Return (X, Y) of the center of cell containing provided text 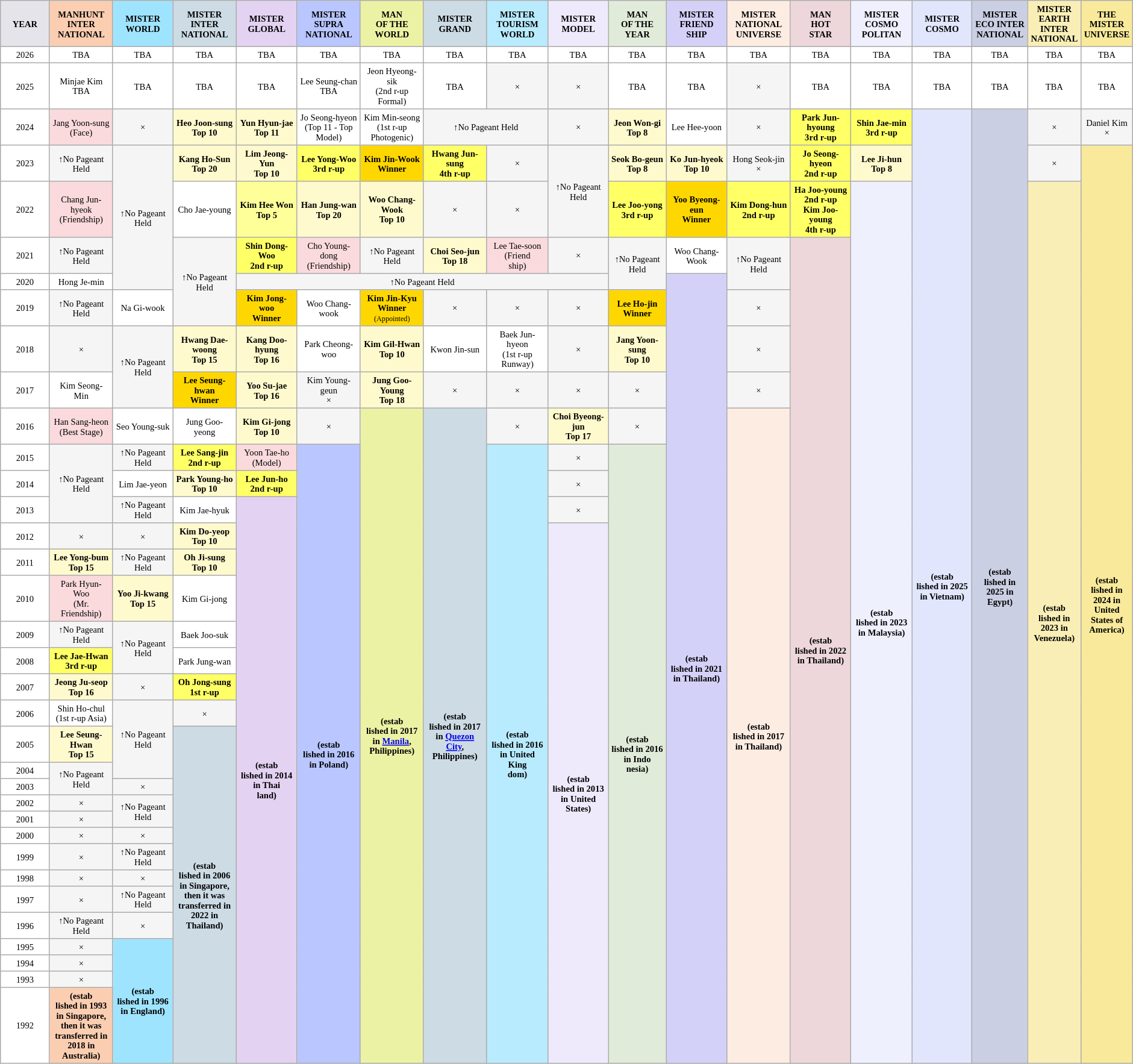
(established in 1993 in Singapore, then it was transferred in 2018 in Australia) (81, 1025)
Kim Seong-Min (81, 390)
Shin Jae-min3rd r-up (882, 127)
(established in 2023 in Venezuela) (1054, 622)
(established in 2014 in Thailand) (266, 780)
2004 (25, 770)
2023 (25, 163)
1997 (25, 900)
Yoo Su-jaeTop 16 (266, 390)
Kim Min-seong(1st r-up Photogenic) (392, 127)
Kang Doo-hyungTop 16 (266, 349)
Choi Byeong-junTop 17 (578, 426)
Park Jung-wan (205, 661)
MISTER GRAND (455, 23)
Hwang Dae-woongTop 15 (205, 349)
Seok Bo-geunTop 8 (637, 163)
2009 (25, 634)
MISTER COSMO (942, 23)
2022 (25, 210)
Cho Jae-young (205, 210)
Heo Joon-sungTop 10 (205, 127)
Park Hyun-Woo(Mr. Friendship) (81, 598)
1996 (25, 925)
MISTER MODEL (578, 23)
MISTER NATIONAL UNIVERSE (759, 23)
Kim Young-geun× (329, 390)
Kang Ho-SunTop 20 (205, 163)
Lim Jae-yeon (142, 484)
Daniel Kim× (1106, 127)
2011 (25, 562)
Lee Sang-jin2nd r-up (205, 457)
Cho Young-dong(Friendship) (329, 255)
2003 (25, 787)
2015 (25, 457)
2013 (25, 510)
MISTER EARTH INTERNATIONAL (1054, 23)
Kim Gil-HwanTop 10 (392, 349)
Woo Chang-WookTop 10 (392, 210)
Han Sang-heon(Best Stage) (81, 426)
Hwang Jun-sung4th r-up (455, 163)
Oh Ji-sungTop 10 (205, 562)
Yun Hyun-jaeTop 11 (266, 127)
Baek Joo-suk (205, 634)
Kim Jin-WookWinner (392, 163)
Chang Jun-hyeok(Friendship) (81, 210)
Shin Dong-Woo2nd r-up (266, 255)
Choi Seo-junTop 18 (455, 255)
(established in 2022 in Thailand) (820, 651)
(established in 2016 in United Kingdom) (517, 754)
2024 (25, 127)
MISTER COSMOPOLITAN (882, 23)
MISTER INTERNATIONAL (205, 23)
Baek Jun-hyeon(1st r-up Runway) (517, 349)
2021 (25, 255)
2026 (25, 54)
MAN OF THE WORLD (392, 23)
MISTER GLOBAL (266, 23)
2014 (25, 484)
Woo Chang-wook (329, 308)
2020 (25, 282)
2000 (25, 835)
Yoo Ji-kwangTop 15 (142, 598)
2012 (25, 536)
Lee Yong-Woo3rd r-up (329, 163)
Lee Seung-chanTBA (329, 86)
MISTER ECO INTERNATIONAL (1000, 23)
2008 (25, 661)
MISTER TOURISM WORLD (517, 23)
1993 (25, 980)
Hong Je-min (81, 282)
Jung Goo-YoungTop 18 (392, 390)
Jung Goo-yeong (205, 426)
Na Gi-wook (142, 308)
Lee Jun-ho2nd r-up (266, 484)
Hong Seok-jin × (759, 163)
Ha Joo-young2nd r-upKim Joo-young4th r-up (820, 210)
Lee Ji-hunTop 8 (882, 163)
Lee Tae-soon(Friendship) (517, 255)
Park Young-hoTop 10 (205, 484)
MANOF THE YEAR (637, 23)
Park Jun-hyoung3rd r-up (820, 127)
Jo Seong-hyeon(Top 11 - Top Model) (329, 127)
Jeon Won-giTop 8 (637, 127)
(established in 2024 in United States of America) (1106, 604)
YEAR (25, 23)
Kim Hee WonTop 5 (266, 210)
(established in 2016 in Indonesia) (637, 754)
Lim Jeong-YunTop 10 (266, 163)
2007 (25, 687)
Woo Chang-Wook (696, 255)
2025 (25, 86)
Kwon Jin-sun (455, 349)
Jo Seong-hyeon2nd r-up (820, 163)
Oh Jong-sung1st r-up (205, 687)
(established in 2021 in Thailand) (696, 669)
Jang Yoon-sung(Face) (81, 127)
Yoon Tae-ho(Model) (266, 457)
MISTER SUPRA NATIONAL (329, 23)
(established in 2016 in Poland) (329, 754)
Shin Ho-chul (1st r-up Asia) (81, 713)
2019 (25, 308)
Lee Hee-yoon (696, 127)
Seo Young-suk (142, 426)
Jeon Hyeong-sik(2nd r-up Formal) (392, 86)
(established in 2013 in United States) (578, 793)
MAN HOT STAR (820, 23)
1999 (25, 857)
Park Cheong-woo (329, 349)
Kim Do-yeopTop 10 (205, 536)
Kim Gi-jong (205, 598)
(established in 2025 in Egypt) (1000, 586)
2006 (25, 713)
1995 (25, 947)
(established in 2006 in Singapore, then it was transferred in 2022 in Thailand) (205, 895)
2018 (25, 349)
THE MISTER UNIVERSE (1106, 23)
1998 (25, 878)
Ko Jun-hyeokTop 10 (696, 163)
Lee Ho-jinWinner (637, 308)
MISTER FRIENDSHIP (696, 23)
Kim Jae-hyuk (205, 510)
1992 (25, 1025)
Han Jung-wanTop 20 (329, 210)
2017 (25, 390)
Minjae KimTBA (81, 86)
Lee Jae-Hwan3rd r-up (81, 661)
Lee Seung-HwanTop 15 (81, 744)
(established in 2025 in Vietnam) (942, 586)
Lee Yong-bumTop 15 (81, 562)
(established in 2017 in Manila, Philippines) (392, 736)
Kim Jong-wooWinner (266, 308)
Kim Gi-jongTop 10 (266, 426)
(established in 2017 in Thailand) (759, 736)
Jang Yoon-sungTop 10 (637, 349)
MANHUNT INTERNATIONAL (81, 23)
Kim Jin-KyuWinner(Appointed) (392, 308)
(established in 2017 in Quezon City, Philippines) (455, 736)
2002 (25, 803)
2005 (25, 744)
(established in 2023 in Malaysia) (882, 622)
2010 (25, 598)
Kim Dong-hun2nd r-up (759, 210)
Lee Seung-hwanWinner (205, 390)
(established in 1996 in England) (142, 1001)
2016 (25, 426)
Lee Joo-yong3rd r-up (637, 210)
Jeong Ju-seopTop 16 (81, 687)
2001 (25, 819)
Yoo Byeong-eunWinner (696, 210)
MISTER WORLD (142, 23)
1994 (25, 963)
